Detect which cell encompasses the target text, then output its [X, Y] center coordinate. 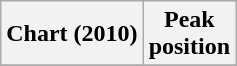
Chart (2010) [72, 34]
Peakposition [189, 34]
